Find where the given text appears and provide that cell's center as (x, y) coordinate. 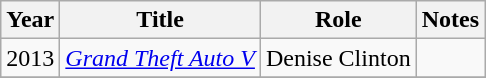
Year (30, 20)
Grand Theft Auto V (160, 58)
Role (338, 20)
Notes (450, 20)
Title (160, 20)
2013 (30, 58)
Denise Clinton (338, 58)
